Identify which cell holds the provided text, then report its (X, Y) central coordinate. 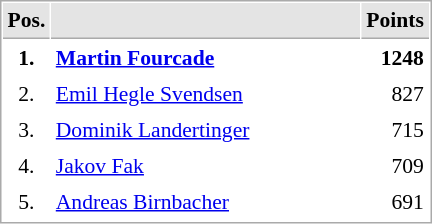
Dominik Landertinger (206, 129)
Martin Fourcade (206, 57)
1. (26, 57)
Pos. (26, 21)
691 (396, 201)
715 (396, 129)
Andreas Birnbacher (206, 201)
827 (396, 93)
Points (396, 21)
4. (26, 165)
3. (26, 129)
2. (26, 93)
709 (396, 165)
Jakov Fak (206, 165)
1248 (396, 57)
5. (26, 201)
Emil Hegle Svendsen (206, 93)
